Return the [X, Y] coordinate for the center point of the cell that contains the specified text.  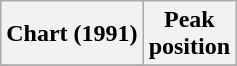
Chart (1991) [72, 34]
Peakposition [189, 34]
